Determine the (x, y) coordinate at the center of the cell enclosing the given text.  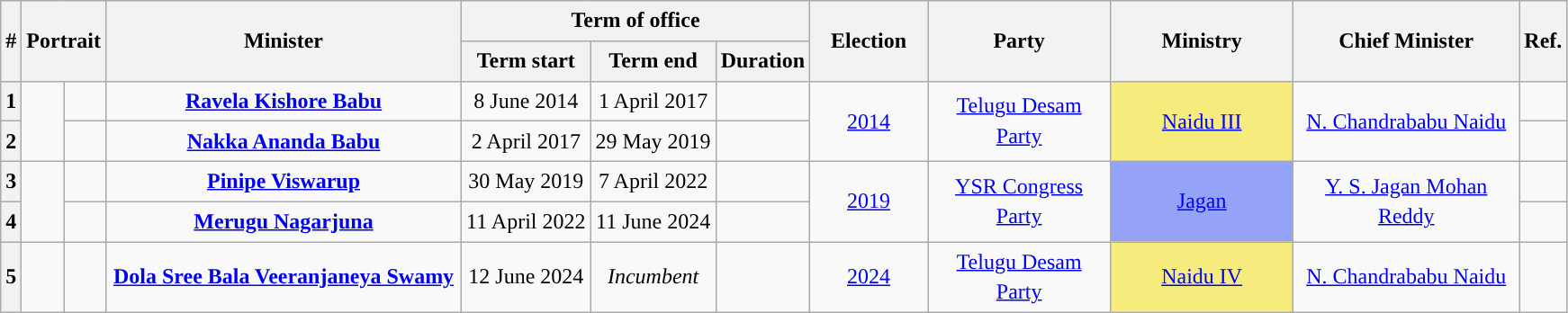
7 April 2022 (653, 182)
Term of office (635, 22)
Party (1019, 41)
5 (11, 277)
1 (11, 101)
11 June 2024 (653, 221)
Ravela Kishore Babu (283, 101)
Duration (762, 61)
4 (11, 221)
2019 (870, 201)
Nakka Ananda Babu (283, 142)
Merugu Nagarjuna (283, 221)
2 (11, 142)
12 June 2024 (527, 277)
8 June 2014 (527, 101)
2 April 2017 (527, 142)
11 April 2022 (527, 221)
Dola Sree Bala Veeranjaneya Swamy (283, 277)
2024 (870, 277)
YSR Congress Party (1019, 201)
Naidu IV (1203, 277)
Ref. (1543, 41)
Election (870, 41)
Portrait (64, 41)
Pinipe Viswarup (283, 182)
Jagan (1203, 201)
2014 (870, 121)
Ministry (1203, 41)
Incumbent (653, 277)
30 May 2019 (527, 182)
Y. S. Jagan Mohan Reddy (1406, 201)
29 May 2019 (653, 142)
Term start (527, 61)
3 (11, 182)
# (11, 41)
Naidu III (1203, 121)
Chief Minister (1406, 41)
Minister (283, 41)
1 April 2017 (653, 101)
Term end (653, 61)
